Return [x, y] of the center of cell containing provided text 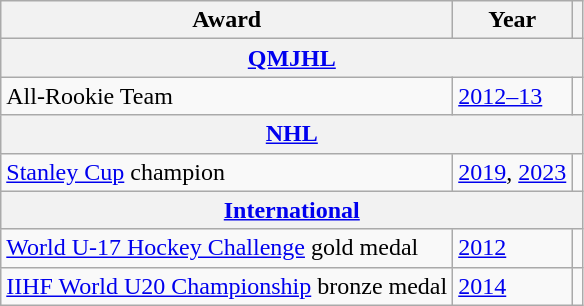
QMJHL [292, 58]
2019, 2023 [512, 172]
2012–13 [512, 96]
2014 [512, 286]
NHL [292, 134]
Award [227, 20]
All-Rookie Team [227, 96]
International [292, 210]
2012 [512, 248]
Stanley Cup champion [227, 172]
IIHF World U20 Championship bronze medal [227, 286]
Year [512, 20]
World U-17 Hockey Challenge gold medal [227, 248]
